Scan for the cell matching the given text and deliver its (X, Y) coordinate at center. 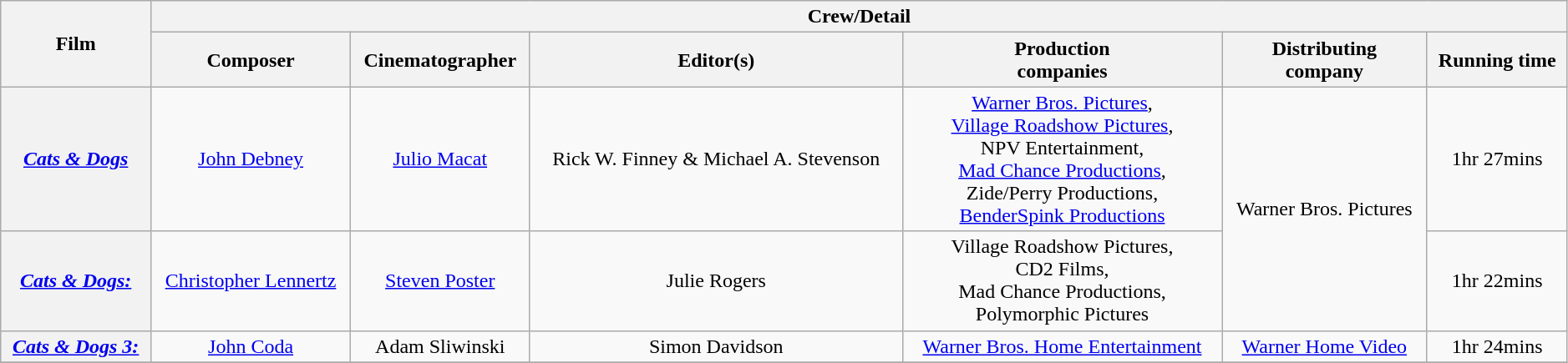
Running time (1497, 60)
Julio Macat (439, 159)
John Coda (251, 346)
1hr 27mins (1497, 159)
Steven Poster (439, 280)
Adam Sliwinski (439, 346)
Cinematographer (439, 60)
Crew/Detail (860, 17)
Film (76, 43)
Cats & Dogs (76, 159)
Cats & Dogs 3: (76, 346)
Julie Rogers (716, 280)
Distributing company (1325, 60)
Village Roadshow Pictures, CD2 Films, Mad Chance Productions, Polymorphic Pictures (1062, 280)
1hr 22mins (1497, 280)
Rick W. Finney & Michael A. Stevenson (716, 159)
Editor(s) (716, 60)
Simon Davidson (716, 346)
Warner Bros. Home Entertainment (1062, 346)
Warner Bros. Pictures, Village Roadshow Pictures, NPV Entertainment, Mad Chance Productions, Zide/Perry Productions, BenderSpink Productions (1062, 159)
Warner Home Video (1325, 346)
Cats & Dogs: (76, 280)
Christopher Lennertz (251, 280)
Composer (251, 60)
Production companies (1062, 60)
Warner Bros. Pictures (1325, 209)
John Debney (251, 159)
1hr 24mins (1497, 346)
